Capture the cell that displays the provided text and extract its [X, Y] central coordinate. 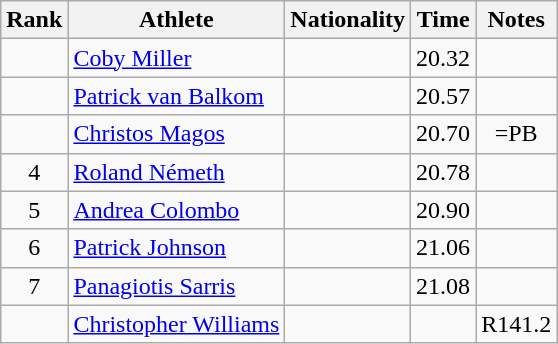
Athlete [176, 20]
21.06 [444, 248]
20.78 [444, 172]
R141.2 [516, 324]
20.90 [444, 210]
Time [444, 20]
Nationality [348, 20]
Panagiotis Sarris [176, 286]
6 [34, 248]
4 [34, 172]
Coby Miller [176, 58]
21.08 [444, 286]
7 [34, 286]
Roland Németh [176, 172]
Christopher Williams [176, 324]
20.70 [444, 134]
Andrea Colombo [176, 210]
5 [34, 210]
=PB [516, 134]
20.32 [444, 58]
Patrick Johnson [176, 248]
Patrick van Balkom [176, 96]
20.57 [444, 96]
Christos Magos [176, 134]
Rank [34, 20]
Notes [516, 20]
